Extract the (x, y) coordinate from the center of the cell holding the provided text.  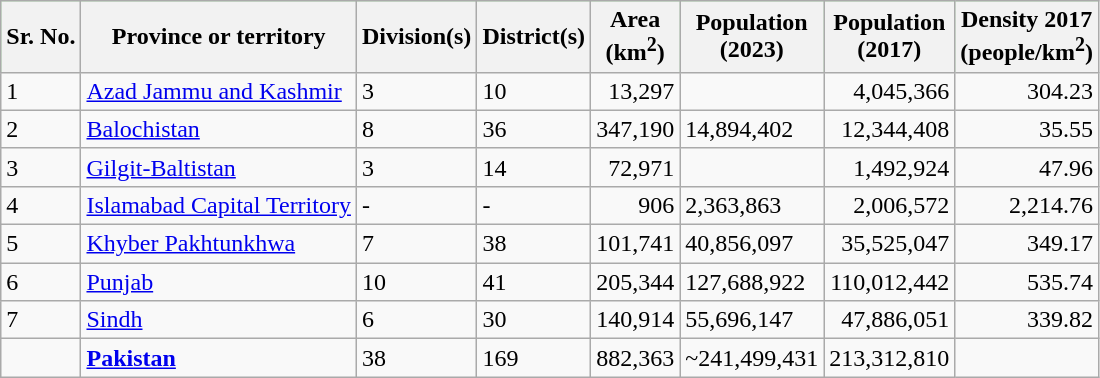
2,214.76 (1027, 205)
12,344,408 (890, 129)
349.17 (1027, 244)
47,886,051 (890, 320)
1 (41, 91)
4,045,366 (890, 91)
2,363,863 (752, 205)
339.82 (1027, 320)
Khyber Pakhtunkhwa (219, 244)
Province or territory (219, 37)
District(s) (534, 37)
205,344 (636, 282)
4 (41, 205)
213,312,810 (890, 358)
40,856,097 (752, 244)
~241,499,431 (752, 358)
35.55 (1027, 129)
8 (416, 129)
Sr. No. (41, 37)
35,525,047 (890, 244)
535.74 (1027, 282)
Population(2023) (752, 37)
5 (41, 244)
14,894,402 (752, 129)
110,012,442 (890, 282)
Sindh (219, 320)
2 (41, 129)
1,492,924 (890, 167)
30 (534, 320)
2,006,572 (890, 205)
55,696,147 (752, 320)
140,914 (636, 320)
127,688,922 (752, 282)
Islamabad Capital Territory (219, 205)
101,741 (636, 244)
169 (534, 358)
347,190 (636, 129)
36 (534, 129)
Pakistan (219, 358)
72,971 (636, 167)
Population(2017) (890, 37)
13,297 (636, 91)
Density 2017(people/km2) (1027, 37)
Azad Jammu and Kashmir (219, 91)
Gilgit-Baltistan (219, 167)
906 (636, 205)
47.96 (1027, 167)
Area(km2) (636, 37)
Punjab (219, 282)
14 (534, 167)
Balochistan (219, 129)
Division(s) (416, 37)
304.23 (1027, 91)
882,363 (636, 358)
41 (534, 282)
